Determine the [x, y] coordinate at the center of the cell enclosing the given text.  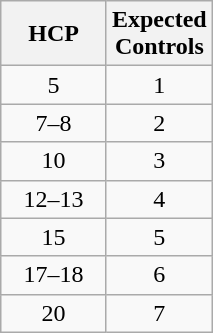
1 [159, 85]
10 [54, 161]
15 [54, 237]
12–13 [54, 199]
2 [159, 123]
17–18 [54, 275]
ExpectedControls [159, 34]
20 [54, 313]
3 [159, 161]
4 [159, 199]
7–8 [54, 123]
HCP [54, 34]
6 [159, 275]
7 [159, 313]
